Return (X, Y) of the center of cell containing provided text 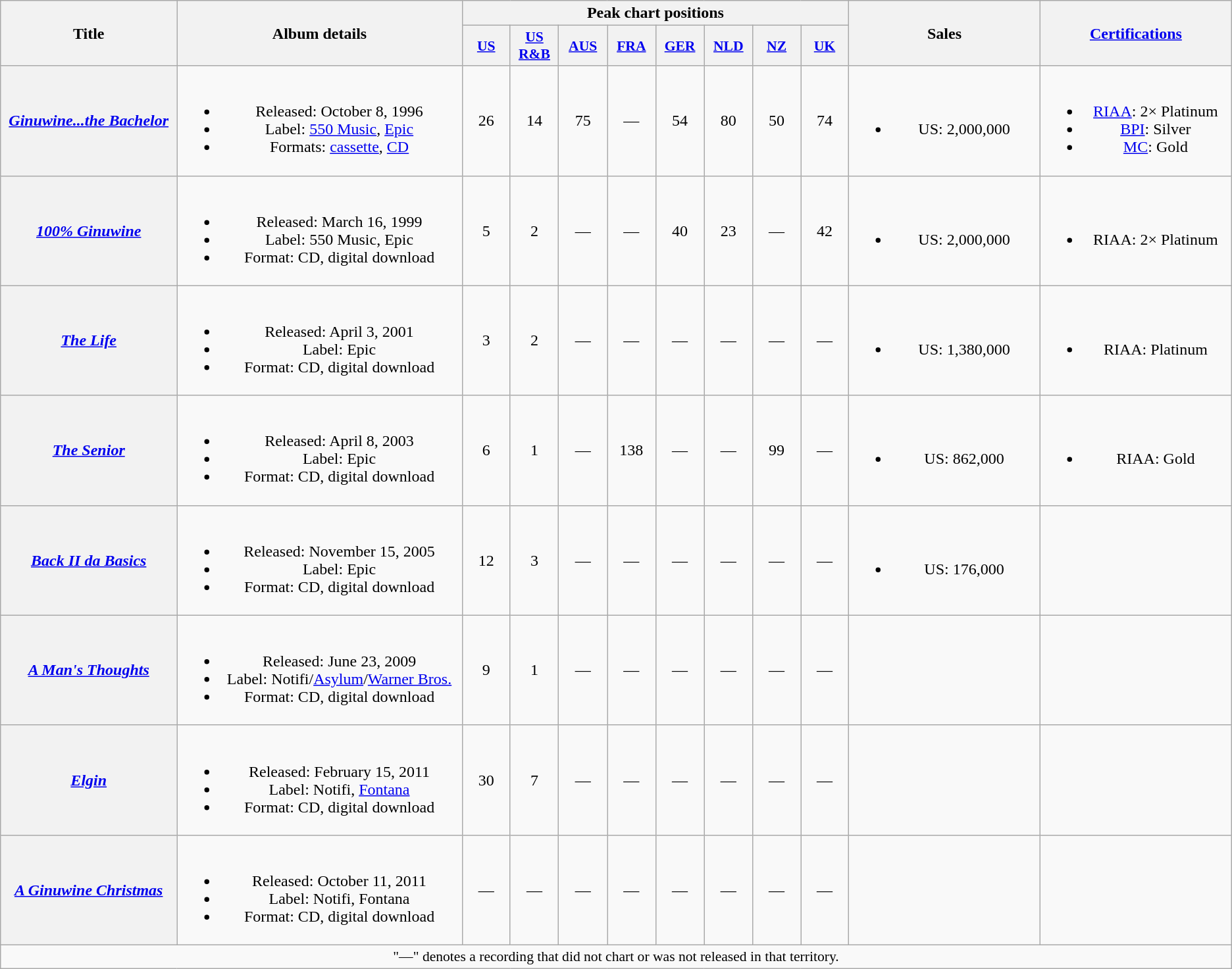
Certifications (1136, 33)
Released: April 8, 2003Label: EpicFormat: CD, digital download (320, 450)
Album details (320, 33)
US (486, 46)
42 (824, 230)
75 (583, 121)
80 (729, 121)
GER (680, 46)
30 (486, 780)
A Man's Thoughts (89, 670)
14 (534, 121)
138 (631, 450)
Released: June 23, 2009Label: Notifi/Asylum/Warner Bros.Format: CD, digital download (320, 670)
Title (89, 33)
99 (777, 450)
74 (824, 121)
7 (534, 780)
23 (729, 230)
Released: April 3, 2001Label: EpicFormat: CD, digital download (320, 341)
NLD (729, 46)
RIAA: 2× PlatinumBPI: SilverMC: Gold (1136, 121)
Released: October 8, 1996Label: 550 Music, EpicFormats: cassette, CD (320, 121)
UK (824, 46)
Sales (944, 33)
US: 862,000 (944, 450)
US: 1,380,000 (944, 341)
FRA (631, 46)
US: 176,000 (944, 560)
AUS (583, 46)
50 (777, 121)
100% Ginuwine (89, 230)
Released: February 15, 2011Label: Notifi, FontanaFormat: CD, digital download (320, 780)
9 (486, 670)
54 (680, 121)
5 (486, 230)
6 (486, 450)
Elgin (89, 780)
The Life (89, 341)
Ginuwine...the Bachelor (89, 121)
The Senior (89, 450)
Released: November 15, 2005Label: EpicFormat: CD, digital download (320, 560)
"—" denotes a recording that did not chart or was not released in that territory. (616, 957)
Released: March 16, 1999Label: 550 Music, EpicFormat: CD, digital download (320, 230)
26 (486, 121)
RIAA: Platinum (1136, 341)
Peak chart positions (655, 13)
12 (486, 560)
Released: October 11, 2011Label: Notifi, FontanaFormat: CD, digital download (320, 889)
RIAA: Gold (1136, 450)
Back II da Basics (89, 560)
40 (680, 230)
US R&B (534, 46)
RIAA: 2× Platinum (1136, 230)
A Ginuwine Christmas (89, 889)
NZ (777, 46)
